Determine the (x, y) coordinate at the center of the cell enclosing the given text.  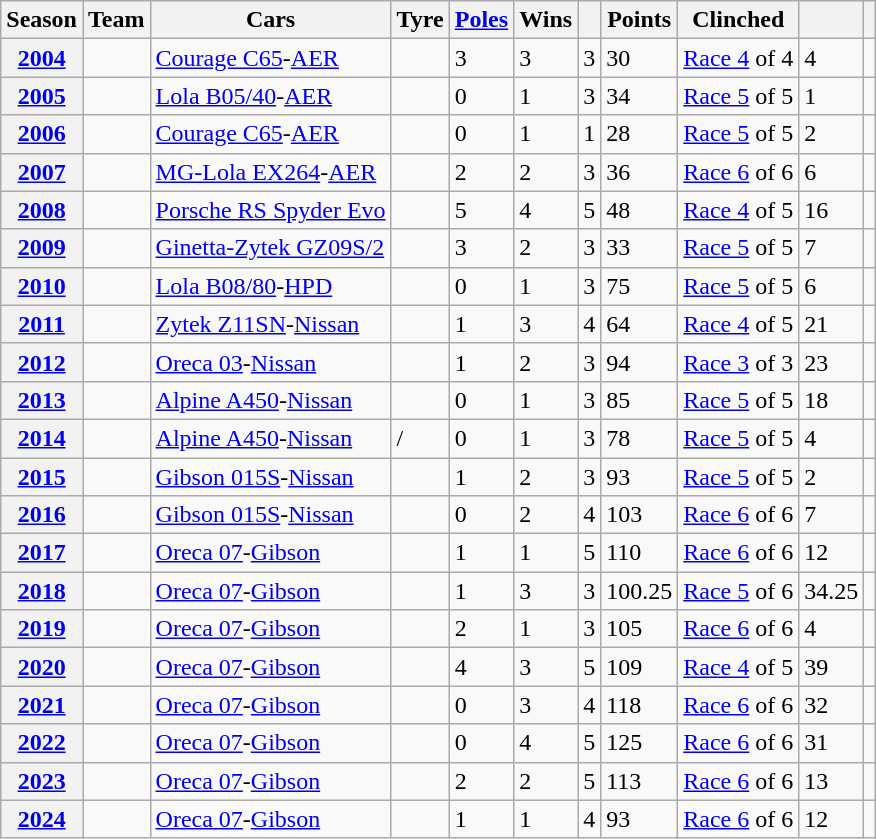
2007 (42, 172)
2013 (42, 400)
Porsche RS Spyder Evo (270, 210)
18 (832, 400)
Poles (481, 20)
2012 (42, 362)
2018 (42, 591)
2020 (42, 667)
2004 (42, 58)
MG-Lola EX264-AER (270, 172)
13 (832, 781)
28 (640, 134)
Race 5 of 6 (738, 591)
2010 (42, 286)
23 (832, 362)
Ginetta-Zytek GZ09S/2 (270, 248)
2005 (42, 96)
103 (640, 515)
16 (832, 210)
Lola B08/80-HPD (270, 286)
75 (640, 286)
64 (640, 324)
110 (640, 553)
Zytek Z11SN-Nissan (270, 324)
100.25 (640, 591)
2019 (42, 629)
/ (420, 438)
Season (42, 20)
2016 (42, 515)
85 (640, 400)
Race 4 of 4 (738, 58)
2008 (42, 210)
34.25 (832, 591)
33 (640, 248)
2022 (42, 743)
2017 (42, 553)
125 (640, 743)
118 (640, 705)
94 (640, 362)
31 (832, 743)
30 (640, 58)
Wins (546, 20)
113 (640, 781)
2021 (42, 705)
32 (832, 705)
Lola B05/40-AER (270, 96)
2011 (42, 324)
36 (640, 172)
21 (832, 324)
2014 (42, 438)
2015 (42, 477)
Race 3 of 3 (738, 362)
Oreca 03-Nissan (270, 362)
2009 (42, 248)
78 (640, 438)
Tyre (420, 20)
2006 (42, 134)
48 (640, 210)
Cars (270, 20)
105 (640, 629)
Points (640, 20)
109 (640, 667)
39 (832, 667)
Clinched (738, 20)
2023 (42, 781)
34 (640, 96)
Team (116, 20)
2024 (42, 819)
